Pinpoint the cell where the given text exists, returning its [X, Y] midpoint coordinate. 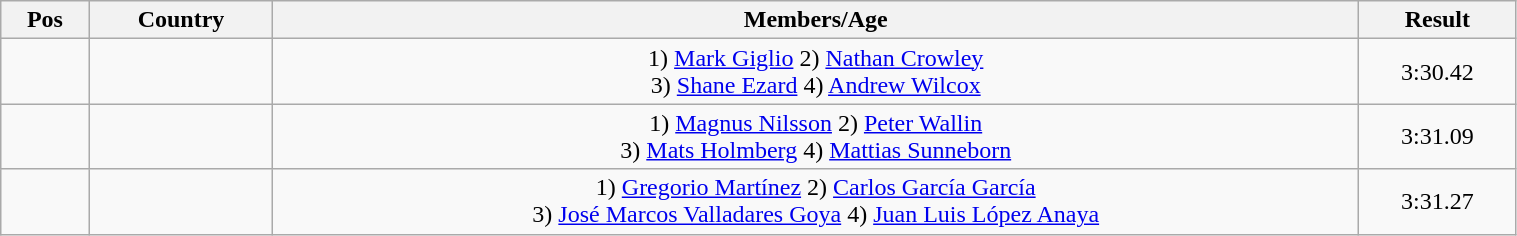
1) Mark Giglio 2) Nathan Crowley3) Shane Ezard 4) Andrew Wilcox [816, 72]
Country [181, 20]
3:31.27 [1438, 202]
3:30.42 [1438, 72]
1) Gregorio Martínez 2) Carlos García García3) José Marcos Valladares Goya 4) Juan Luis López Anaya [816, 202]
1) Magnus Nilsson 2) Peter Wallin3) Mats Holmberg 4) Mattias Sunneborn [816, 136]
Pos [45, 20]
Members/Age [816, 20]
Result [1438, 20]
3:31.09 [1438, 136]
